Find where the given text appears and provide that cell's center as [x, y] coordinate. 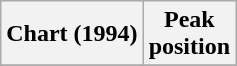
Peakposition [189, 34]
Chart (1994) [72, 34]
